Provide the (X, Y) coordinate of the cell's center where the given text is located.  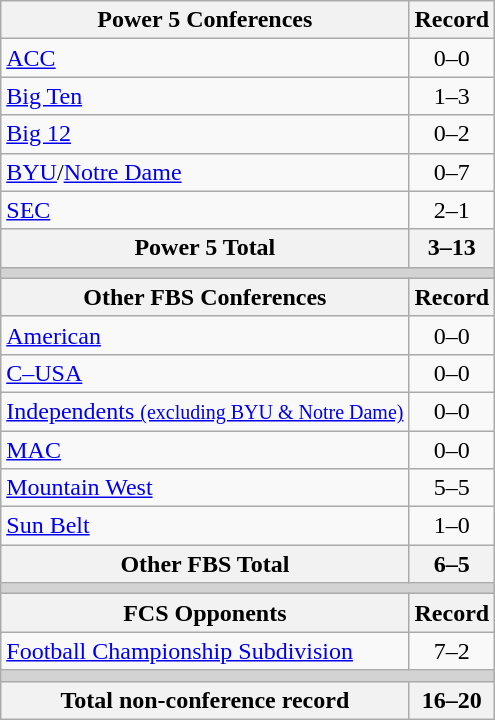
0–2 (452, 134)
MAC (205, 449)
ACC (205, 58)
Other FBS Conferences (205, 297)
16–20 (452, 700)
1–3 (452, 96)
6–5 (452, 564)
5–5 (452, 488)
Power 5 Total (205, 248)
C–USA (205, 373)
Big 12 (205, 134)
1–0 (452, 526)
2–1 (452, 210)
Other FBS Total (205, 564)
FCS Opponents (205, 613)
Power 5 Conferences (205, 20)
American (205, 335)
3–13 (452, 248)
Football Championship Subdivision (205, 651)
Total non-conference record (205, 700)
0–7 (452, 172)
Independents (excluding BYU & Notre Dame) (205, 411)
Mountain West (205, 488)
7–2 (452, 651)
Sun Belt (205, 526)
Big Ten (205, 96)
BYU/Notre Dame (205, 172)
SEC (205, 210)
